Extract the (x, y) coordinate from the center of the cell holding the provided text.  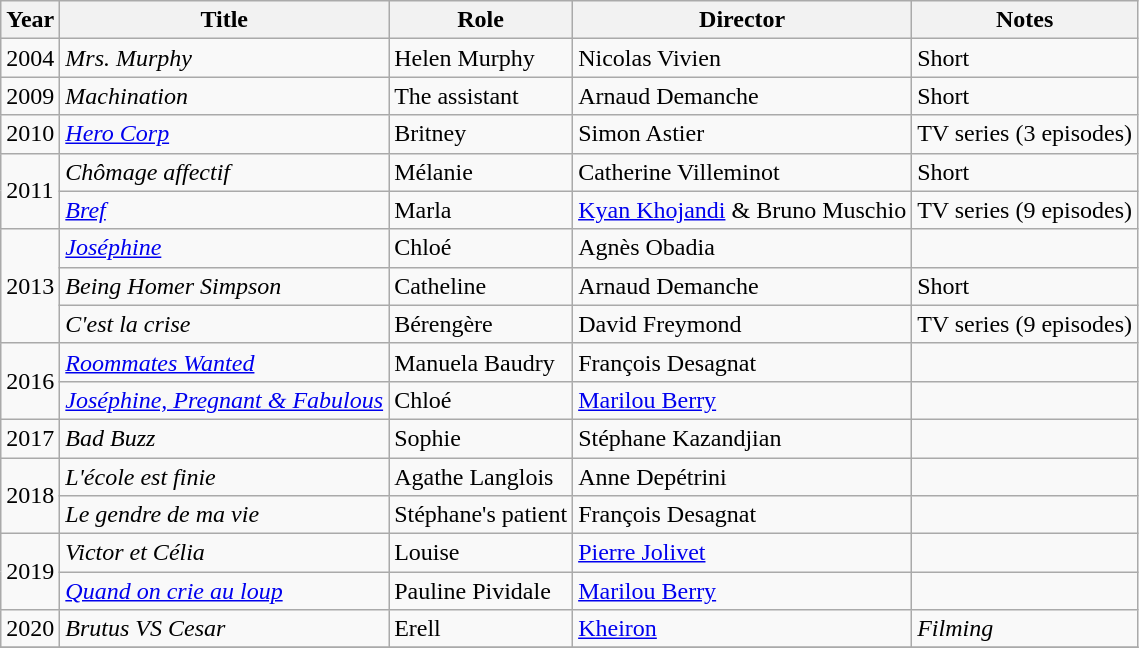
L'école est finie (224, 477)
The assistant (481, 96)
Brutus VS Cesar (224, 629)
Notes (1025, 20)
Hero Corp (224, 134)
2017 (30, 438)
2020 (30, 629)
Agathe Langlois (481, 477)
2011 (30, 191)
Catheline (481, 286)
Sophie (481, 438)
2009 (30, 96)
Quand on crie au loup (224, 591)
Agnès Obadia (742, 248)
Le gendre de ma vie (224, 515)
Pierre Jolivet (742, 553)
David Freymond (742, 324)
Pauline Pividale (481, 591)
Nicolas Vivien (742, 58)
Stéphane's patient (481, 515)
Director (742, 20)
2019 (30, 572)
Chômage affectif (224, 172)
2018 (30, 496)
Catherine Villeminot (742, 172)
Anne Depétrini (742, 477)
Manuela Baudry (481, 362)
2004 (30, 58)
Being Homer Simpson (224, 286)
Marla (481, 210)
Louise (481, 553)
Title (224, 20)
Year (30, 20)
2010 (30, 134)
Joséphine, Pregnant & Fabulous (224, 400)
Stéphane Kazandjian (742, 438)
Erell (481, 629)
Kheiron (742, 629)
Joséphine (224, 248)
Roommates Wanted (224, 362)
Helen Murphy (481, 58)
Britney (481, 134)
Mélanie (481, 172)
2013 (30, 286)
Machination (224, 96)
TV series (3 episodes) (1025, 134)
Bad Buzz (224, 438)
Victor et Célia (224, 553)
Role (481, 20)
Kyan Khojandi & Bruno Muschio (742, 210)
Simon Astier (742, 134)
Mrs. Murphy (224, 58)
C'est la crise (224, 324)
Filming (1025, 629)
Bref (224, 210)
2016 (30, 381)
Bérengère (481, 324)
